Scan for the cell matching the given text and deliver its [X, Y] coordinate at center. 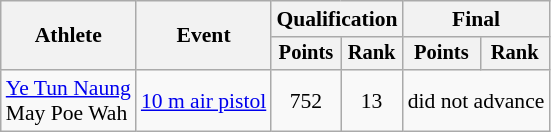
did not advance [476, 100]
Ye Tun NaungMay Poe Wah [68, 100]
Qualification [336, 19]
Athlete [68, 36]
Event [204, 36]
752 [306, 100]
13 [372, 100]
10 m air pistol [204, 100]
Final [476, 19]
